Output the (X, Y) coordinate of the center of the cell containing the given text.  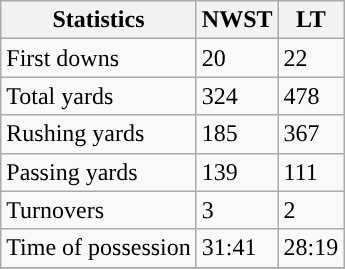
367 (311, 134)
Turnovers (99, 210)
28:19 (311, 248)
324 (237, 96)
139 (237, 172)
Passing yards (99, 172)
3 (237, 210)
22 (311, 58)
185 (237, 134)
Time of possession (99, 248)
Total yards (99, 96)
2 (311, 210)
Statistics (99, 20)
20 (237, 58)
Rushing yards (99, 134)
LT (311, 20)
111 (311, 172)
478 (311, 96)
First downs (99, 58)
31:41 (237, 248)
NWST (237, 20)
